Scan for the cell matching the given text and deliver its (X, Y) coordinate at center. 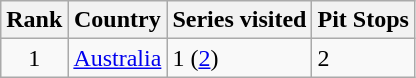
Pit Stops (363, 20)
1 (2) (240, 58)
1 (34, 58)
2 (363, 58)
Rank (34, 20)
Country (118, 20)
Series visited (240, 20)
Australia (118, 58)
